Determine the (x, y) coordinate at the center of the cell enclosing the given text.  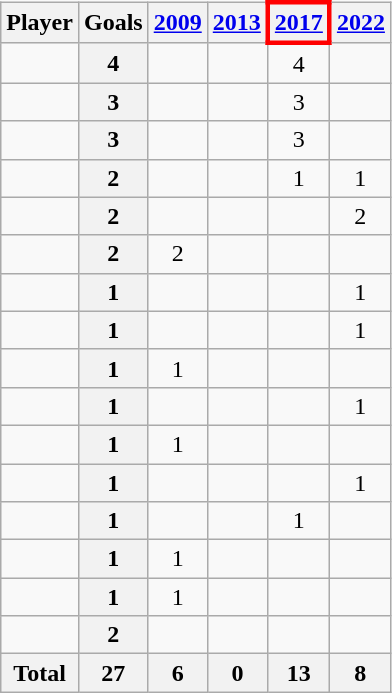
27 (113, 673)
2022 (360, 22)
Player (40, 22)
2013 (238, 22)
13 (299, 673)
2009 (178, 22)
6 (178, 673)
Goals (113, 22)
Total (40, 673)
0 (238, 673)
2017 (299, 22)
8 (360, 673)
